Provide the [x, y] coordinate of the cell's center where the given text is located.  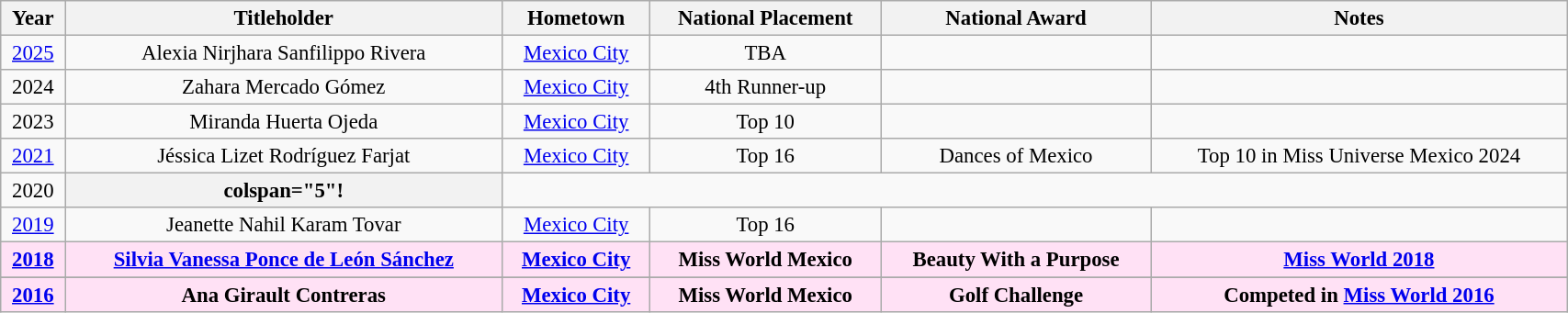
colspan="5"! [284, 191]
2024 [33, 87]
2019 [33, 225]
2016 [33, 295]
Beauty With a Purpose [1016, 260]
Golf Challenge [1016, 295]
Miss World 2018 [1359, 260]
2023 [33, 122]
Hometown [577, 18]
Year [33, 18]
2018 [33, 260]
Ana Girault Contreras [284, 295]
2020 [33, 191]
Jéssica Lizet Rodríguez Farjat [284, 156]
Dances of Mexico [1016, 156]
Silvia Vanessa Ponce de León Sánchez [284, 260]
2025 [33, 53]
Zahara Mercado Gómez [284, 87]
Jeanette Nahil Karam Tovar [284, 225]
Competed in Miss World 2016 [1359, 295]
Alexia Nirjhara Sanfilippo Rivera [284, 53]
4th Runner-up [766, 87]
Miranda Huerta Ojeda [284, 122]
National Award [1016, 18]
TBA [766, 53]
National Placement [766, 18]
Top 10 in Miss Universe Mexico 2024 [1359, 156]
2021 [33, 156]
Titleholder [284, 18]
Top 10 [766, 122]
Notes [1359, 18]
